Output the (x, y) coordinate of the center of the cell containing the given text.  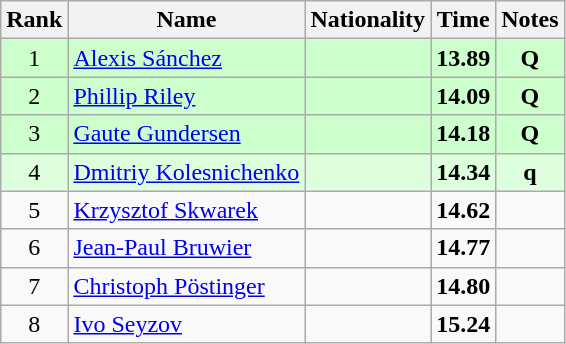
Gaute Gundersen (186, 134)
Notes (530, 20)
q (530, 172)
Krzysztof Skwarek (186, 210)
Time (464, 20)
Phillip Riley (186, 96)
14.34 (464, 172)
Rank (34, 20)
4 (34, 172)
14.80 (464, 286)
Jean-Paul Bruwier (186, 248)
1 (34, 58)
14.62 (464, 210)
7 (34, 286)
Name (186, 20)
Alexis Sánchez (186, 58)
5 (34, 210)
Dmitriy Kolesnichenko (186, 172)
14.77 (464, 248)
14.18 (464, 134)
Christoph Pöstinger (186, 286)
15.24 (464, 324)
14.09 (464, 96)
Ivo Seyzov (186, 324)
2 (34, 96)
Nationality (368, 20)
13.89 (464, 58)
3 (34, 134)
6 (34, 248)
8 (34, 324)
